Pinpoint the cell where the given text exists, returning its [X, Y] midpoint coordinate. 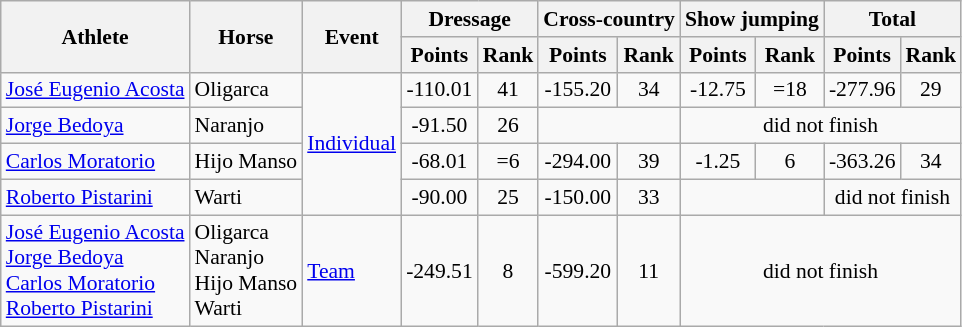
=6 [508, 162]
26 [508, 126]
8 [508, 271]
-363.26 [862, 162]
Show jumping [752, 19]
Naranjo [246, 126]
-294.00 [578, 162]
-68.01 [440, 162]
-277.96 [862, 90]
-90.00 [440, 197]
Oligarca [246, 90]
-599.20 [578, 271]
41 [508, 90]
25 [508, 197]
Dressage [470, 19]
Team [352, 271]
OligarcaNaranjoHijo MansoWarti [246, 271]
Warti [246, 197]
Jorge Bedoya [96, 126]
-1.25 [718, 162]
-12.75 [718, 90]
-150.00 [578, 197]
29 [932, 90]
Event [352, 36]
-91.50 [440, 126]
33 [648, 197]
José Eugenio Acosta [96, 90]
Total [892, 19]
-110.01 [440, 90]
=18 [790, 90]
11 [648, 271]
Carlos Moratorio [96, 162]
Cross-country [609, 19]
Roberto Pistarini [96, 197]
Hijo Manso [246, 162]
Horse [246, 36]
-155.20 [578, 90]
Individual [352, 143]
-249.51 [440, 271]
Athlete [96, 36]
6 [790, 162]
39 [648, 162]
José Eugenio AcostaJorge BedoyaCarlos MoratorioRoberto Pistarini [96, 271]
